Capture the cell that displays the provided text and extract its [X, Y] central coordinate. 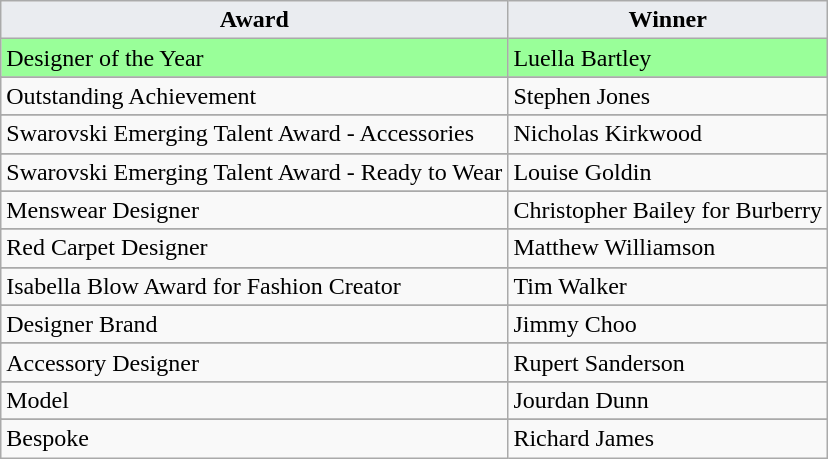
Louise Goldin [668, 172]
Outstanding Achievement [254, 96]
Luella Bartley [668, 58]
Award [254, 20]
Isabella Blow Award for Fashion Creator [254, 286]
Designer of the Year [254, 58]
Christopher Bailey for Burberry [668, 210]
Designer Brand [254, 324]
Menswear Designer [254, 210]
Rupert Sanderson [668, 362]
Red Carpet Designer [254, 248]
Jimmy Choo [668, 324]
Matthew Williamson [668, 248]
Accessory Designer [254, 362]
Winner [668, 20]
Nicholas Kirkwood [668, 134]
Bespoke [254, 438]
Swarovski Emerging Talent Award - Accessories [254, 134]
Tim Walker [668, 286]
Model [254, 400]
Swarovski Emerging Talent Award - Ready to Wear [254, 172]
Jourdan Dunn [668, 400]
Richard James [668, 438]
Stephen Jones [668, 96]
